Find where the given text appears and provide that cell's center as (x, y) coordinate. 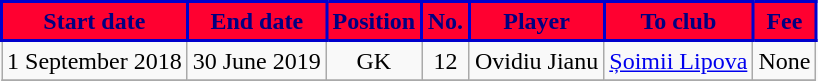
Șoimii Lipova (678, 60)
To club (678, 22)
None (784, 60)
End date (256, 22)
GK (374, 60)
Fee (784, 22)
1 September 2018 (95, 60)
Start date (95, 22)
No. (446, 22)
12 (446, 60)
Ovidiu Jianu (536, 60)
30 June 2019 (256, 60)
Player (536, 22)
Position (374, 22)
